Extract the (X, Y) coordinate from the center of the cell holding the provided text.  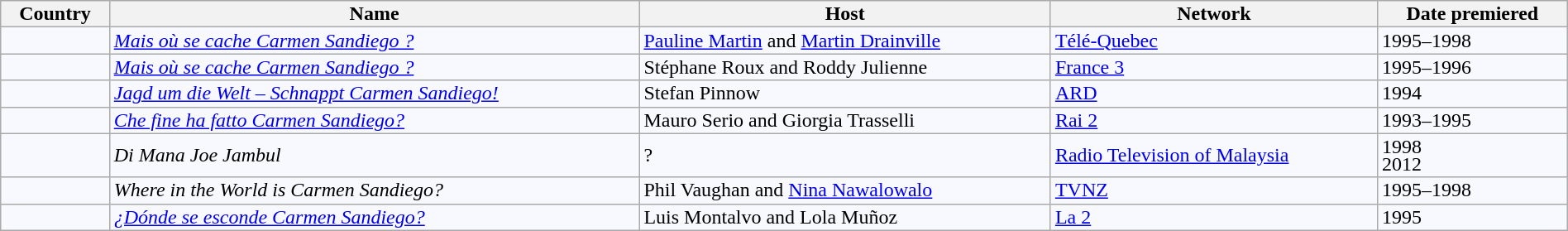
France 3 (1214, 67)
TVNZ (1214, 190)
1995–1996 (1472, 67)
Network (1214, 14)
ARD (1214, 94)
Pauline Martin and Martin Drainville (845, 41)
Che fine ha fatto Carmen Sandiego? (374, 120)
Di Mana Joe Jambul (374, 156)
Jagd um die Welt – Schnappt Carmen Sandiego! (374, 94)
Luis Montalvo and Lola Muñoz (845, 217)
Name (374, 14)
Country (55, 14)
La 2 (1214, 217)
Mauro Serio and Giorgia Trasselli (845, 120)
Stéphane Roux and Roddy Julienne (845, 67)
Phil Vaughan and Nina Nawalowalo (845, 190)
Date premiered (1472, 14)
1995 (1472, 217)
Stefan Pinnow (845, 94)
Where in the World is Carmen Sandiego? (374, 190)
? (845, 156)
Radio Television of Malaysia (1214, 156)
¿Dónde se esconde Carmen Sandiego? (374, 217)
Télé-Quebec (1214, 41)
1993–1995 (1472, 120)
19982012 (1472, 156)
1994 (1472, 94)
Host (845, 14)
Rai 2 (1214, 120)
